Find where the given text appears and provide that cell's center as [x, y] coordinate. 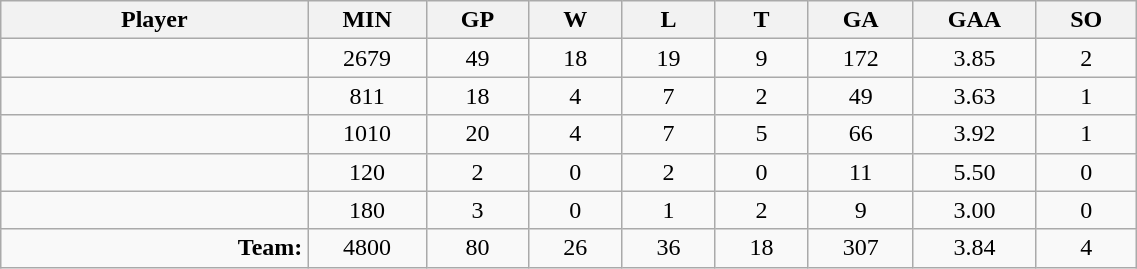
Team: [154, 248]
3.00 [974, 210]
26 [576, 248]
20 [477, 134]
80 [477, 248]
SO [1086, 20]
1010 [367, 134]
307 [860, 248]
W [576, 20]
4800 [367, 248]
66 [860, 134]
3.63 [974, 96]
3.92 [974, 134]
180 [367, 210]
3 [477, 210]
36 [668, 248]
5.50 [974, 172]
GP [477, 20]
L [668, 20]
811 [367, 96]
3.84 [974, 248]
3.85 [974, 58]
172 [860, 58]
120 [367, 172]
2679 [367, 58]
T [762, 20]
MIN [367, 20]
GAA [974, 20]
19 [668, 58]
Player [154, 20]
GA [860, 20]
5 [762, 134]
11 [860, 172]
